Locate the cell with the specified text and output its [X, Y] center coordinate. 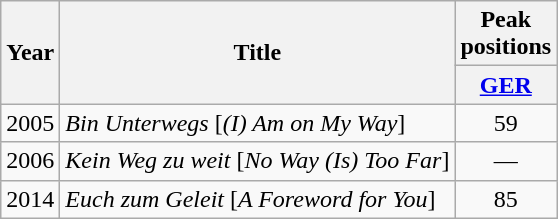
Kein Weg zu weit [No Way (Is) Too Far] [258, 161]
59 [506, 123]
Euch zum Geleit [A Foreword for You] [258, 199]
Title [258, 52]
GER [506, 85]
2014 [30, 199]
85 [506, 199]
Bin Unterwegs [(I) Am on My Way] [258, 123]
2005 [30, 123]
Year [30, 52]
Peak positions [506, 34]
— [506, 161]
2006 [30, 161]
